Capture the cell that displays the provided text and extract its [X, Y] central coordinate. 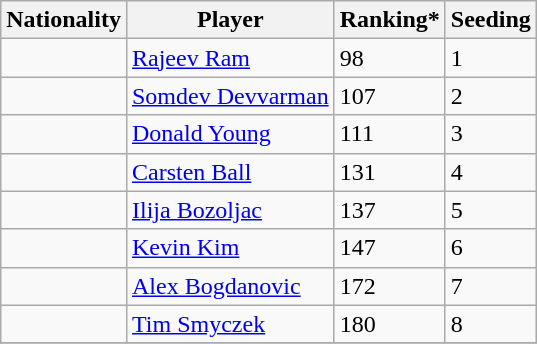
3 [490, 134]
147 [390, 248]
Ilija Bozoljac [230, 210]
Carsten Ball [230, 172]
Tim Smyczek [230, 324]
131 [390, 172]
172 [390, 286]
Rajeev Ram [230, 58]
137 [390, 210]
1 [490, 58]
107 [390, 96]
98 [390, 58]
Somdev Devvarman [230, 96]
Player [230, 20]
111 [390, 134]
Alex Bogdanovic [230, 286]
Donald Young [230, 134]
6 [490, 248]
2 [490, 96]
Nationality [64, 20]
Ranking* [390, 20]
Seeding [490, 20]
8 [490, 324]
7 [490, 286]
Kevin Kim [230, 248]
180 [390, 324]
5 [490, 210]
4 [490, 172]
